Determine the (X, Y) coordinate at the center of the cell enclosing the given text.  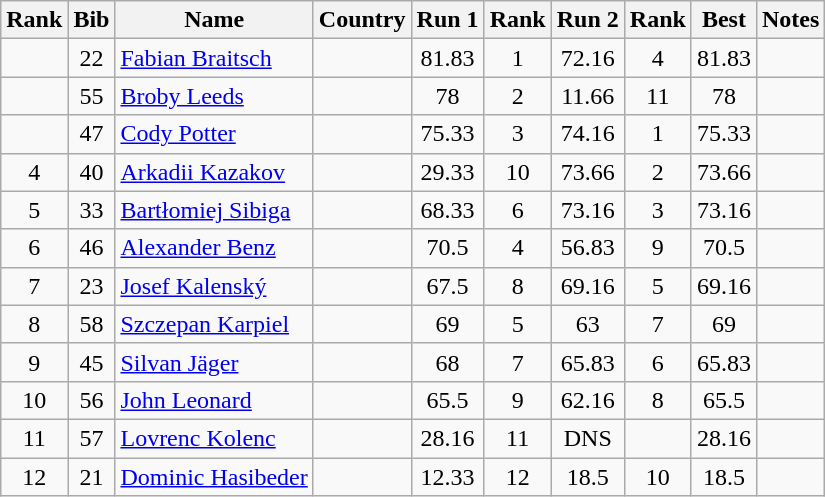
23 (92, 286)
Lovrenc Kolenc (214, 438)
Run 2 (588, 20)
33 (92, 210)
56.83 (588, 248)
68 (448, 362)
47 (92, 134)
DNS (588, 438)
Country (362, 20)
Dominic Hasibeder (214, 477)
74.16 (588, 134)
55 (92, 96)
Run 1 (448, 20)
Arkadii Kazakov (214, 172)
Szczepan Karpiel (214, 324)
46 (92, 248)
67.5 (448, 286)
11.66 (588, 96)
45 (92, 362)
Josef Kalenský (214, 286)
Broby Leeds (214, 96)
21 (92, 477)
Alexander Benz (214, 248)
Fabian Braitsch (214, 58)
Best (724, 20)
40 (92, 172)
John Leonard (214, 400)
12.33 (448, 477)
29.33 (448, 172)
Silvan Jäger (214, 362)
62.16 (588, 400)
22 (92, 58)
Bib (92, 20)
Bartłomiej Sibiga (214, 210)
Name (214, 20)
57 (92, 438)
56 (92, 400)
63 (588, 324)
68.33 (448, 210)
Notes (790, 20)
Cody Potter (214, 134)
72.16 (588, 58)
58 (92, 324)
